Return the [X, Y] coordinate for the center point of the cell that contains the specified text.  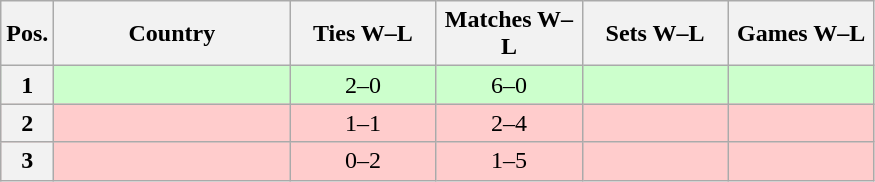
6–0 [509, 85]
1–5 [509, 161]
Pos. [28, 34]
3 [28, 161]
2 [28, 123]
Games W–L [801, 34]
2–0 [363, 85]
Matches W–L [509, 34]
Ties W–L [363, 34]
Country [172, 34]
0–2 [363, 161]
Sets W–L [655, 34]
2–4 [509, 123]
1–1 [363, 123]
1 [28, 85]
